Return (X, Y) of the center of cell containing provided text 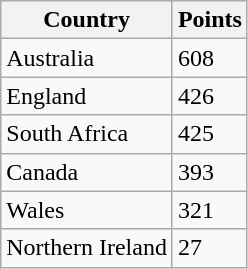
393 (210, 172)
Canada (87, 172)
27 (210, 248)
Points (210, 20)
England (87, 96)
Northern Ireland (87, 248)
608 (210, 58)
321 (210, 210)
425 (210, 134)
Australia (87, 58)
South Africa (87, 134)
426 (210, 96)
Wales (87, 210)
Country (87, 20)
